Search for the cell housing the specified text and yield its [x, y] center coordinate. 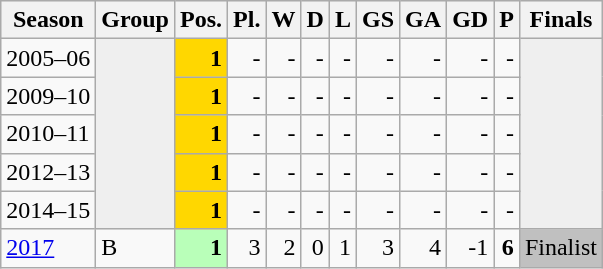
Finals [560, 20]
2 [284, 248]
2014–15 [48, 210]
2017 [48, 248]
2005–06 [48, 58]
GA [424, 20]
P [507, 20]
B [136, 248]
2009–10 [48, 96]
GS [378, 20]
-1 [470, 248]
Finalist [560, 248]
0 [315, 248]
Group [136, 20]
2012–13 [48, 172]
GD [470, 20]
W [284, 20]
L [342, 20]
Season [48, 20]
Pos. [200, 20]
D [315, 20]
6 [507, 248]
2010–11 [48, 134]
Pl. [247, 20]
4 [424, 248]
